Return [X, Y] of the center of cell containing provided text 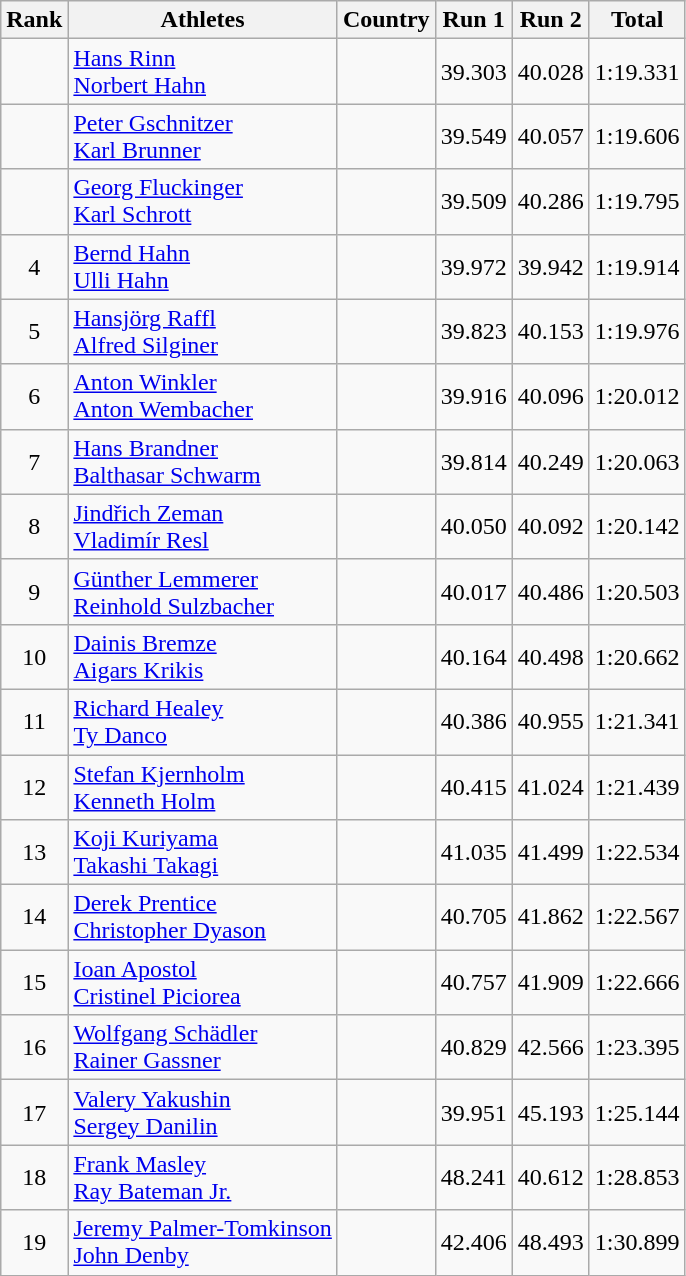
40.096 [550, 396]
1:19.914 [637, 266]
40.705 [474, 918]
8 [34, 526]
12 [34, 786]
1:23.395 [637, 1048]
1:21.341 [637, 722]
Frank Masley Ray Bateman Jr. [203, 1178]
1:19.976 [637, 332]
40.028 [550, 72]
Rank [34, 20]
17 [34, 1112]
Georg Fluckinger Karl Schrott [203, 202]
1:20.142 [637, 526]
Total [637, 20]
39.823 [474, 332]
Run 2 [550, 20]
Hans Brandner Balthasar Schwarm [203, 462]
1:22.567 [637, 918]
Anton Winkler Anton Wembacher [203, 396]
6 [34, 396]
Bernd Hahn Ulli Hahn [203, 266]
40.286 [550, 202]
41.035 [474, 852]
1:20.063 [637, 462]
40.498 [550, 656]
Athletes [203, 20]
14 [34, 918]
1:20.503 [637, 592]
Jeremy Palmer-Tomkinson John Denby [203, 1242]
19 [34, 1242]
40.164 [474, 656]
41.499 [550, 852]
Stefan Kjernholm Kenneth Holm [203, 786]
40.386 [474, 722]
9 [34, 592]
Valery Yakushin Sergey Danilin [203, 1112]
39.916 [474, 396]
5 [34, 332]
Jindřich Zeman Vladimír Resl [203, 526]
39.814 [474, 462]
41.909 [550, 982]
Wolfgang Schädler Rainer Gassner [203, 1048]
39.509 [474, 202]
Hans Rinn Norbert Hahn [203, 72]
39.972 [474, 266]
40.955 [550, 722]
41.862 [550, 918]
13 [34, 852]
1:20.662 [637, 656]
18 [34, 1178]
39.303 [474, 72]
1:19.606 [637, 136]
40.092 [550, 526]
42.406 [474, 1242]
Derek Prentice Christopher Dyason [203, 918]
40.757 [474, 982]
39.549 [474, 136]
1:25.144 [637, 1112]
39.942 [550, 266]
41.024 [550, 786]
48.241 [474, 1178]
1:20.012 [637, 396]
40.057 [550, 136]
40.829 [474, 1048]
1:30.899 [637, 1242]
Country [386, 20]
Richard Healey Ty Danco [203, 722]
Peter Gschnitzer Karl Brunner [203, 136]
1:22.534 [637, 852]
40.153 [550, 332]
7 [34, 462]
Hansjörg Raffl Alfred Silginer [203, 332]
Run 1 [474, 20]
15 [34, 982]
1:19.331 [637, 72]
40.612 [550, 1178]
40.050 [474, 526]
4 [34, 266]
40.415 [474, 786]
39.951 [474, 1112]
11 [34, 722]
1:28.853 [637, 1178]
1:19.795 [637, 202]
Koji Kuriyama Takashi Takagi [203, 852]
Ioan Apostol Cristinel Piciorea [203, 982]
16 [34, 1048]
1:22.666 [637, 982]
10 [34, 656]
40.249 [550, 462]
Dainis Bremze Aigars Krikis [203, 656]
1:21.439 [637, 786]
42.566 [550, 1048]
40.017 [474, 592]
40.486 [550, 592]
Günther Lemmerer Reinhold Sulzbacher [203, 592]
48.493 [550, 1242]
45.193 [550, 1112]
